Capture the cell that displays the provided text and extract its [x, y] central coordinate. 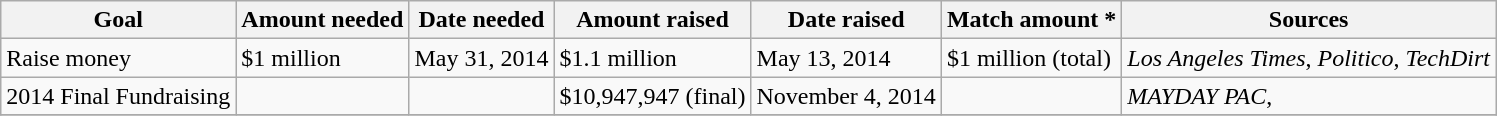
May 13, 2014 [846, 58]
Match amount * [1031, 20]
Goal [118, 20]
November 4, 2014 [846, 96]
2014 Final Fundraising [118, 96]
Raise money [118, 58]
$10,947,947 (final) [652, 96]
May 31, 2014 [482, 58]
Los Angeles Times, Politico, TechDirt [1309, 58]
Amount raised [652, 20]
$1 million (total) [1031, 58]
$1 million [322, 58]
Date needed [482, 20]
Sources [1309, 20]
$1.1 million [652, 58]
MAYDAY PAC, [1309, 96]
Date raised [846, 20]
Amount needed [322, 20]
